From the cell containing the given text, extract its center point as [X, Y] coordinate. 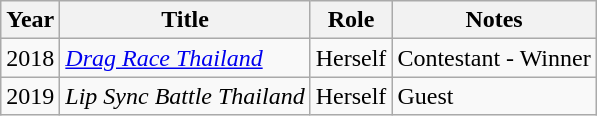
Lip Sync Battle Thailand [185, 96]
Title [185, 20]
Year [30, 20]
Guest [494, 96]
Drag Race Thailand [185, 58]
Notes [494, 20]
2018 [30, 58]
Contestant - Winner [494, 58]
2019 [30, 96]
Role [351, 20]
